Output the [X, Y] coordinate of the center of the cell containing the given text.  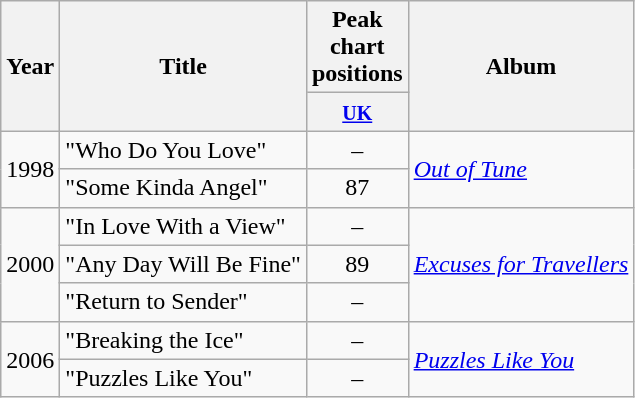
2006 [30, 359]
"Return to Sender" [184, 302]
1998 [30, 169]
"Who Do You Love" [184, 150]
Title [184, 66]
Year [30, 66]
Excuses for Travellers [521, 264]
Out of Tune [521, 169]
Peak chart positions [357, 47]
89 [357, 264]
87 [357, 188]
"Puzzles Like You" [184, 378]
Puzzles Like You [521, 359]
UK [357, 112]
"Some Kinda Angel" [184, 188]
2000 [30, 264]
"In Love With a View" [184, 226]
"Any Day Will Be Fine" [184, 264]
"Breaking the Ice" [184, 340]
Album [521, 66]
